Search for the cell housing the specified text and yield its (x, y) center coordinate. 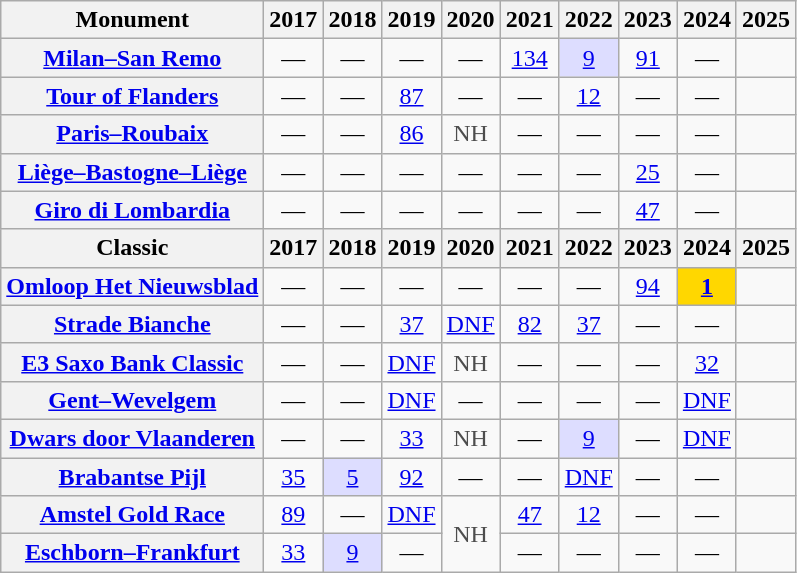
32 (706, 362)
Liège–Bastogne–Liège (132, 172)
1 (706, 286)
Milan–San Remo (132, 58)
Classic (132, 248)
Amstel Gold Race (132, 515)
82 (530, 324)
35 (294, 477)
Monument (132, 20)
25 (648, 172)
Gent–Wevelgem (132, 400)
Giro di Lombardia (132, 210)
92 (412, 477)
Eschborn–Frankfurt (132, 553)
94 (648, 286)
Brabantse Pijl (132, 477)
5 (352, 477)
134 (530, 58)
Omloop Het Nieuwsblad (132, 286)
Tour of Flanders (132, 96)
E3 Saxo Bank Classic (132, 362)
86 (412, 134)
89 (294, 515)
87 (412, 96)
Dwars door Vlaanderen (132, 438)
Strade Bianche (132, 324)
91 (648, 58)
Paris–Roubaix (132, 134)
